Pinpoint the cell where the given text exists, returning its (X, Y) midpoint coordinate. 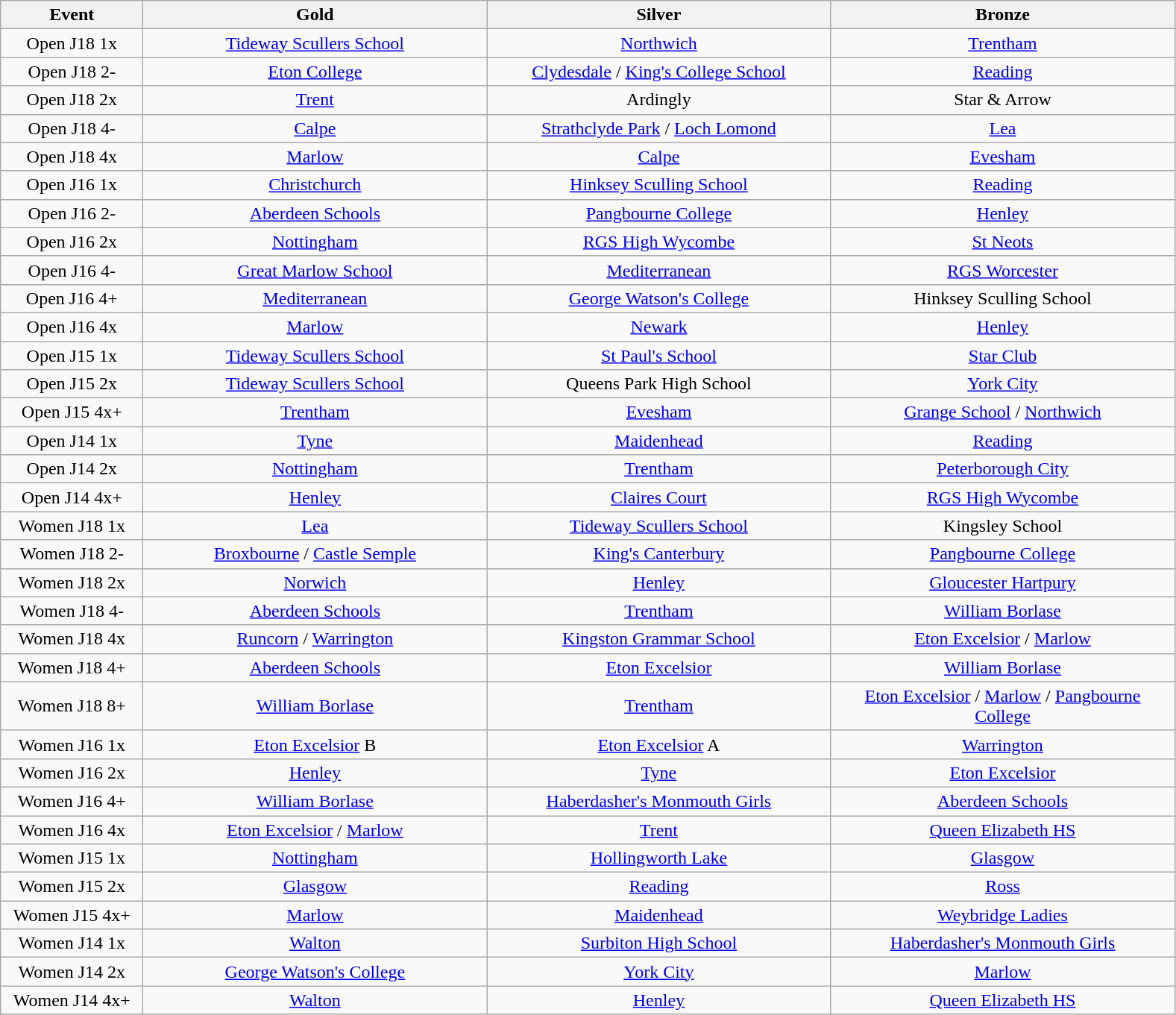
Women J16 2x (72, 773)
Grange School / Northwich (1002, 412)
Women J14 4x+ (72, 1000)
Open J15 1x (72, 356)
Peterborough City (1002, 469)
Clydesdale / King's College School (659, 72)
Silver (659, 15)
Kingsley School (1002, 526)
Event (72, 15)
St Paul's School (659, 356)
Open J18 1x (72, 43)
Norwich (315, 582)
Star & Arrow (1002, 100)
Runcorn / Warrington (315, 639)
Open J16 1x (72, 185)
Eton Excelsior A (659, 744)
Women J18 8+ (72, 706)
Open J16 2x (72, 242)
Open J14 1x (72, 441)
Women J18 2x (72, 582)
King's Canterbury (659, 554)
Open J16 4x (72, 327)
Open J18 2x (72, 100)
Women J16 4x (72, 830)
Open J14 2x (72, 469)
Women J16 1x (72, 744)
Women J18 4x (72, 639)
Claires Court (659, 497)
St Neots (1002, 242)
Christchurch (315, 185)
Women J18 2- (72, 554)
Women J16 4+ (72, 801)
Open J15 2x (72, 384)
Women J15 4x+ (72, 915)
Open J18 2- (72, 72)
Hollingworth Lake (659, 858)
Newark (659, 327)
Great Marlow School (315, 270)
Women J15 1x (72, 858)
Queens Park High School (659, 384)
Surbiton High School (659, 943)
Women J14 2x (72, 972)
Star Club (1002, 356)
Women J18 1x (72, 526)
Open J14 4x+ (72, 497)
Gloucester Hartpury (1002, 582)
Ardingly (659, 100)
Open J18 4- (72, 128)
Open J16 4+ (72, 298)
Women J14 1x (72, 943)
Weybridge Ladies (1002, 915)
Kingston Grammar School (659, 639)
Broxbourne / Castle Semple (315, 554)
Bronze (1002, 15)
Eton Excelsior / Marlow / Pangbourne College (1002, 706)
Open J15 4x+ (72, 412)
RGS Worcester (1002, 270)
Eton Excelsior B (315, 744)
Strathclyde Park / Loch Lomond (659, 128)
Ross (1002, 887)
Women J18 4+ (72, 667)
Northwich (659, 43)
Gold (315, 15)
Eton College (315, 72)
Open J18 4x (72, 157)
Open J16 2- (72, 213)
Open J16 4- (72, 270)
Women J15 2x (72, 887)
Warrington (1002, 744)
Women J18 4- (72, 611)
